Extract the (X, Y) coordinate from the center of the cell holding the provided text.  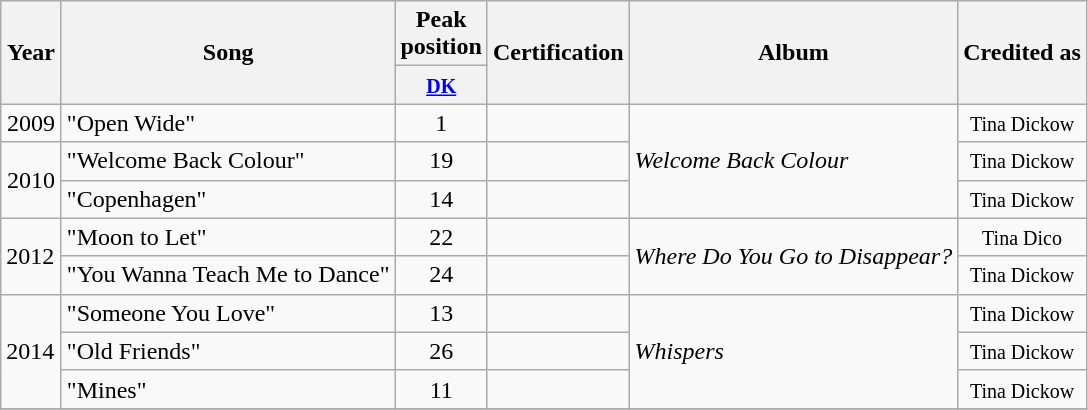
13 (441, 313)
"Mines" (228, 389)
2012 (32, 256)
"Old Friends" (228, 351)
Credited as (1022, 52)
1 (441, 123)
DK (441, 85)
Album (794, 52)
Song (228, 52)
"Someone You Love" (228, 313)
Tina Dico (1022, 237)
14 (441, 199)
Certification (558, 52)
22 (441, 237)
2010 (32, 180)
24 (441, 275)
26 (441, 351)
11 (441, 389)
Welcome Back Colour (794, 161)
"Moon to Let" (228, 237)
"Welcome Back Colour" (228, 161)
2009 (32, 123)
Peak position (441, 34)
Year (32, 52)
19 (441, 161)
Where Do You Go to Disappear? (794, 256)
"You Wanna Teach Me to Dance" (228, 275)
2014 (32, 351)
"Copenhagen" (228, 199)
Whispers (794, 351)
"Open Wide" (228, 123)
